Output the (X, Y) coordinate of the center of the cell containing the given text.  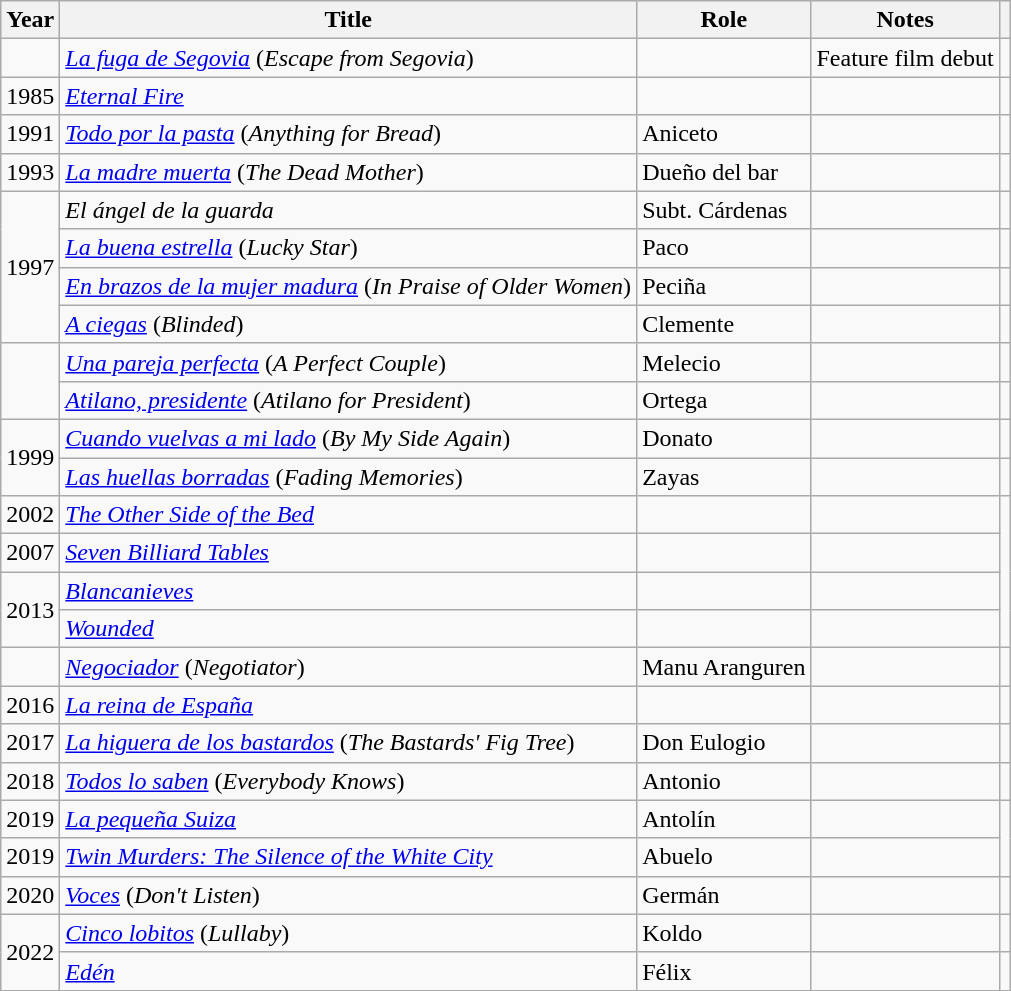
Félix (724, 971)
La higuera de los bastardos (The Bastards' Fig Tree) (348, 743)
Wounded (348, 629)
La buena estrella (Lucky Star) (348, 248)
Edén (348, 971)
Abuelo (724, 857)
Paco (724, 248)
Zayas (724, 477)
Role (724, 20)
The Other Side of the Bed (348, 515)
Las huellas borradas (Fading Memories) (348, 477)
Twin Murders: The Silence of the White City (348, 857)
A ciegas (Blinded) (348, 324)
El ángel de la guarda (348, 210)
Title (348, 20)
Eternal Fire (348, 96)
Peciña (724, 286)
Subt. Cárdenas (724, 210)
1997 (30, 267)
2007 (30, 553)
La madre muerta (The Dead Mother) (348, 172)
Notes (905, 20)
Don Eulogio (724, 743)
Clemente (724, 324)
Cinco lobitos (Lullaby) (348, 933)
2022 (30, 952)
2020 (30, 895)
Todos lo saben (Everybody Knows) (348, 781)
2018 (30, 781)
Una pareja perfecta (A Perfect Couple) (348, 362)
Koldo (724, 933)
Antolín (724, 819)
2002 (30, 515)
Seven Billiard Tables (348, 553)
Todo por la pasta (Anything for Bread) (348, 134)
Ortega (724, 400)
Antonio (724, 781)
La pequeña Suiza (348, 819)
Manu Aranguren (724, 667)
Negociador (Negotiator) (348, 667)
2016 (30, 705)
Germán (724, 895)
Dueño del bar (724, 172)
1991 (30, 134)
Donato (724, 438)
1985 (30, 96)
2013 (30, 610)
Cuando vuelvas a mi lado (By My Side Again) (348, 438)
2017 (30, 743)
Feature film debut (905, 58)
En brazos de la mujer madura (In Praise of Older Women) (348, 286)
Voces (Don't Listen) (348, 895)
Aniceto (724, 134)
1999 (30, 457)
1993 (30, 172)
Melecio (724, 362)
Year (30, 20)
Blancanieves (348, 591)
La reina de España (348, 705)
Atilano, presidente (Atilano for President) (348, 400)
La fuga de Segovia (Escape from Segovia) (348, 58)
